Extract the [X, Y] coordinate from the center of the cell holding the provided text.  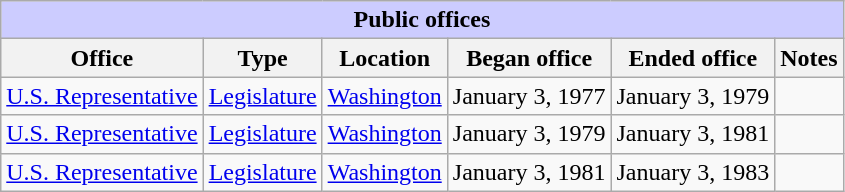
Notes [809, 58]
Ended office [693, 58]
Location [384, 58]
Office [102, 58]
Began office [529, 58]
January 3, 1983 [693, 172]
Public offices [422, 20]
January 3, 1977 [529, 96]
Type [262, 58]
